From the cell containing the given text, extract its center point as (x, y) coordinate. 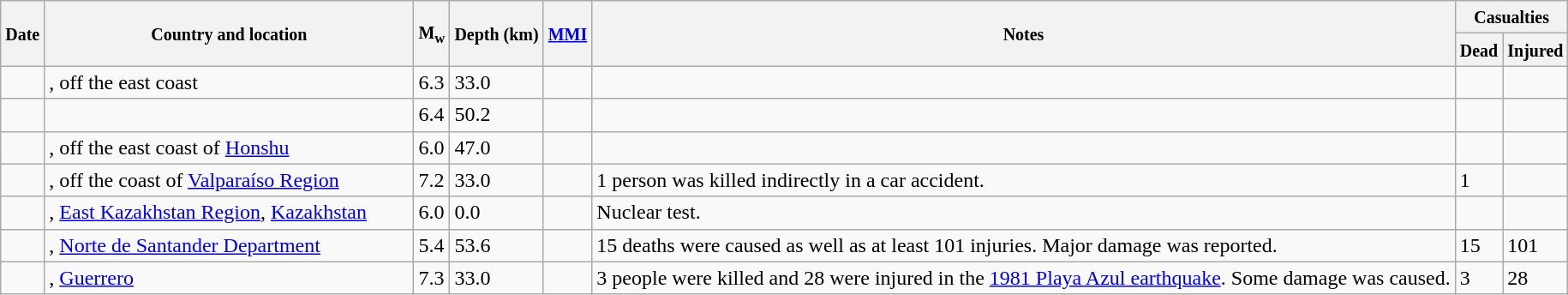
1 (1479, 180)
28 (1535, 278)
15 (1479, 245)
101 (1535, 245)
, Guerrero (230, 278)
7.2 (432, 180)
6.3 (432, 82)
3 (1479, 278)
0.0 (497, 213)
Date (22, 33)
Casualties (1511, 17)
53.6 (497, 245)
, East Kazakhstan Region, Kazakhstan (230, 213)
, off the east coast (230, 82)
Notes (1023, 33)
, off the coast of Valparaíso Region (230, 180)
1 person was killed indirectly in a car accident. (1023, 180)
, Norte de Santander Department (230, 245)
50.2 (497, 115)
15 deaths were caused as well as at least 101 injuries. Major damage was reported. (1023, 245)
3 people were killed and 28 were injured in the 1981 Playa Azul earthquake. Some damage was caused. (1023, 278)
47.0 (497, 147)
5.4 (432, 245)
MMI (567, 33)
7.3 (432, 278)
6.4 (432, 115)
Depth (km) (497, 33)
, off the east coast of Honshu (230, 147)
Nuclear test. (1023, 213)
Injured (1535, 50)
Mw (432, 33)
Country and location (230, 33)
Dead (1479, 50)
